Determine the (X, Y) coordinate at the center of the cell enclosing the given text.  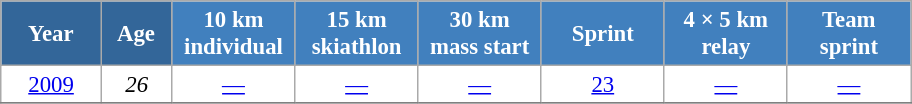
Age (136, 34)
15 km skiathlon (356, 34)
2009 (52, 85)
Team sprint (848, 34)
10 km individual (234, 34)
Year (52, 34)
4 × 5 km relay (726, 34)
Sprint (602, 34)
30 km mass start (480, 34)
26 (136, 85)
23 (602, 85)
